For the text-containing cell, return its midpoint in (X, Y) coordinate format. 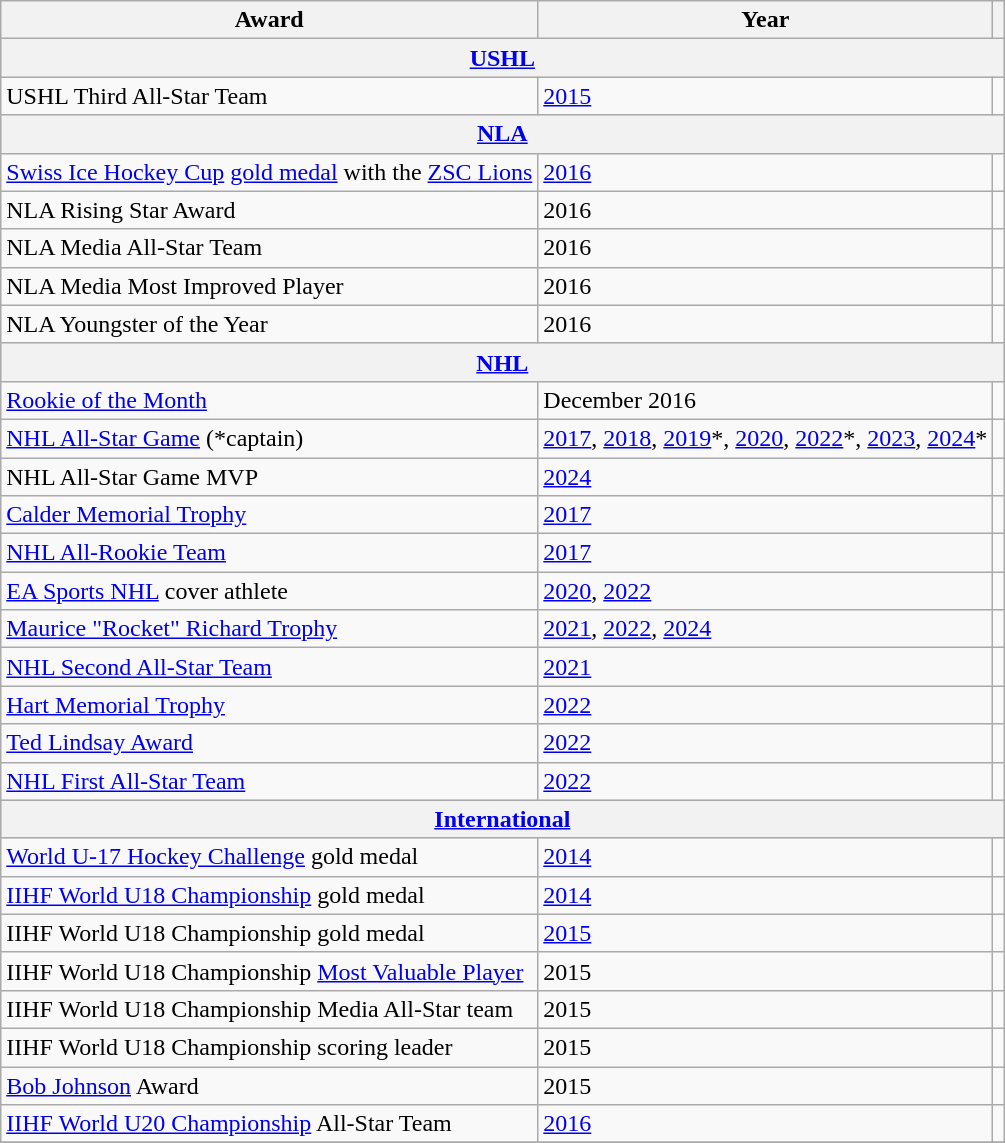
EA Sports NHL cover athlete (270, 591)
Bob Johnson Award (270, 1085)
2020, 2022 (766, 591)
Year (766, 20)
Calder Memorial Trophy (270, 515)
IIHF World U18 Championship scoring leader (270, 1047)
2021 (766, 667)
NLA (502, 134)
Rookie of the Month (270, 400)
NHL All-Star Game MVP (270, 477)
Ted Lindsay Award (270, 743)
Maurice "Rocket" Richard Trophy (270, 629)
NHL Second All-Star Team (270, 667)
IIHF World U20 Championship All-Star Team (270, 1124)
2017, 2018, 2019*, 2020, 2022*, 2023, 2024* (766, 438)
Swiss Ice Hockey Cup gold medal with the ZSC Lions (270, 172)
Hart Memorial Trophy (270, 705)
2021, 2022, 2024 (766, 629)
World U-17 Hockey Challenge gold medal (270, 857)
NHL All-Rookie Team (270, 553)
NLA Media Most Improved Player (270, 286)
IIHF World U18 Championship Most Valuable Player (270, 971)
USHL (502, 58)
International (502, 819)
NLA Rising Star Award (270, 210)
December 2016 (766, 400)
USHL Third All-Star Team (270, 96)
NHL First All-Star Team (270, 781)
NLA Media All-Star Team (270, 248)
2024 (766, 477)
Award (270, 20)
IIHF World U18 Championship Media All-Star team (270, 1009)
NHL (502, 362)
NHL All-Star Game (*captain) (270, 438)
NLA Youngster of the Year (270, 324)
